Locate the cell with the specified text and output its [X, Y] center coordinate. 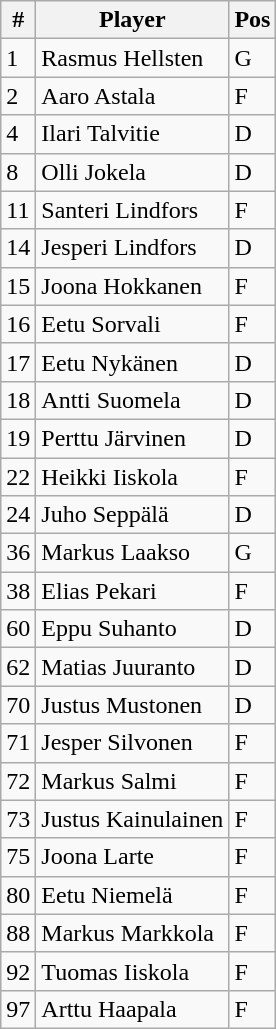
Arttu Haapala [132, 1009]
80 [18, 895]
Antti Suomela [132, 400]
62 [18, 667]
Eppu Suhanto [132, 629]
2 [18, 96]
Tuomas Iiskola [132, 971]
92 [18, 971]
Eetu Nykänen [132, 362]
24 [18, 515]
22 [18, 477]
73 [18, 819]
75 [18, 857]
Juho Seppälä [132, 515]
Jesperi Lindfors [132, 248]
Justus Mustonen [132, 705]
1 [18, 58]
Pos [252, 20]
Matias Juuranto [132, 667]
88 [18, 933]
19 [18, 438]
Markus Laakso [132, 553]
Eetu Niemelä [132, 895]
8 [18, 172]
Aaro Astala [132, 96]
38 [18, 591]
71 [18, 743]
Jesper Silvonen [132, 743]
36 [18, 553]
Player [132, 20]
Santeri Lindfors [132, 210]
17 [18, 362]
15 [18, 286]
4 [18, 134]
Olli Jokela [132, 172]
Markus Salmi [132, 781]
# [18, 20]
Justus Kainulainen [132, 819]
Joona Hokkanen [132, 286]
11 [18, 210]
Eetu Sorvali [132, 324]
Heikki Iiskola [132, 477]
Perttu Järvinen [132, 438]
14 [18, 248]
18 [18, 400]
Rasmus Hellsten [132, 58]
60 [18, 629]
Joona Larte [132, 857]
97 [18, 1009]
72 [18, 781]
Elias Pekari [132, 591]
Ilari Talvitie [132, 134]
Markus Markkola [132, 933]
16 [18, 324]
70 [18, 705]
